For the text-containing cell, return its midpoint in (X, Y) coordinate format. 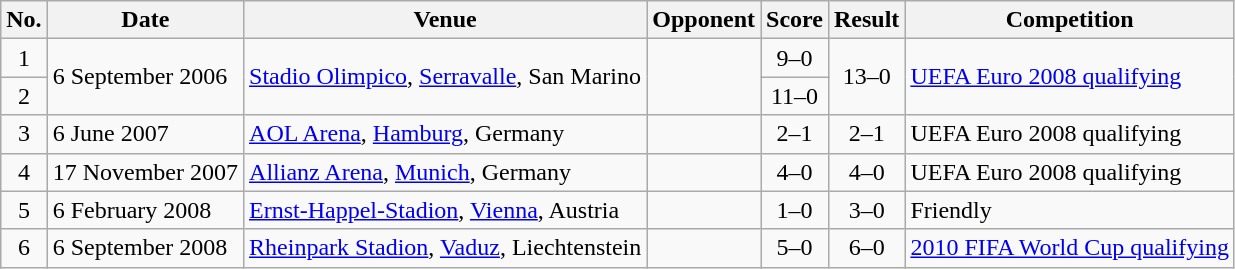
17 November 2007 (145, 172)
6 June 2007 (145, 134)
No. (24, 20)
2010 FIFA World Cup qualifying (1070, 248)
6 February 2008 (145, 210)
3 (24, 134)
5–0 (794, 248)
3–0 (866, 210)
6 September 2008 (145, 248)
Score (794, 20)
AOL Arena, Hamburg, Germany (446, 134)
Ernst-Happel-Stadion, Vienna, Austria (446, 210)
13–0 (866, 77)
9–0 (794, 58)
Allianz Arena, Munich, Germany (446, 172)
Venue (446, 20)
6–0 (866, 248)
6 (24, 248)
Competition (1070, 20)
Date (145, 20)
1 (24, 58)
11–0 (794, 96)
Rheinpark Stadion, Vaduz, Liechtenstein (446, 248)
1–0 (794, 210)
5 (24, 210)
Opponent (704, 20)
4 (24, 172)
Result (866, 20)
6 September 2006 (145, 77)
Stadio Olimpico, Serravalle, San Marino (446, 77)
Friendly (1070, 210)
2 (24, 96)
